From the cell containing the given text, extract its center point as (X, Y) coordinate. 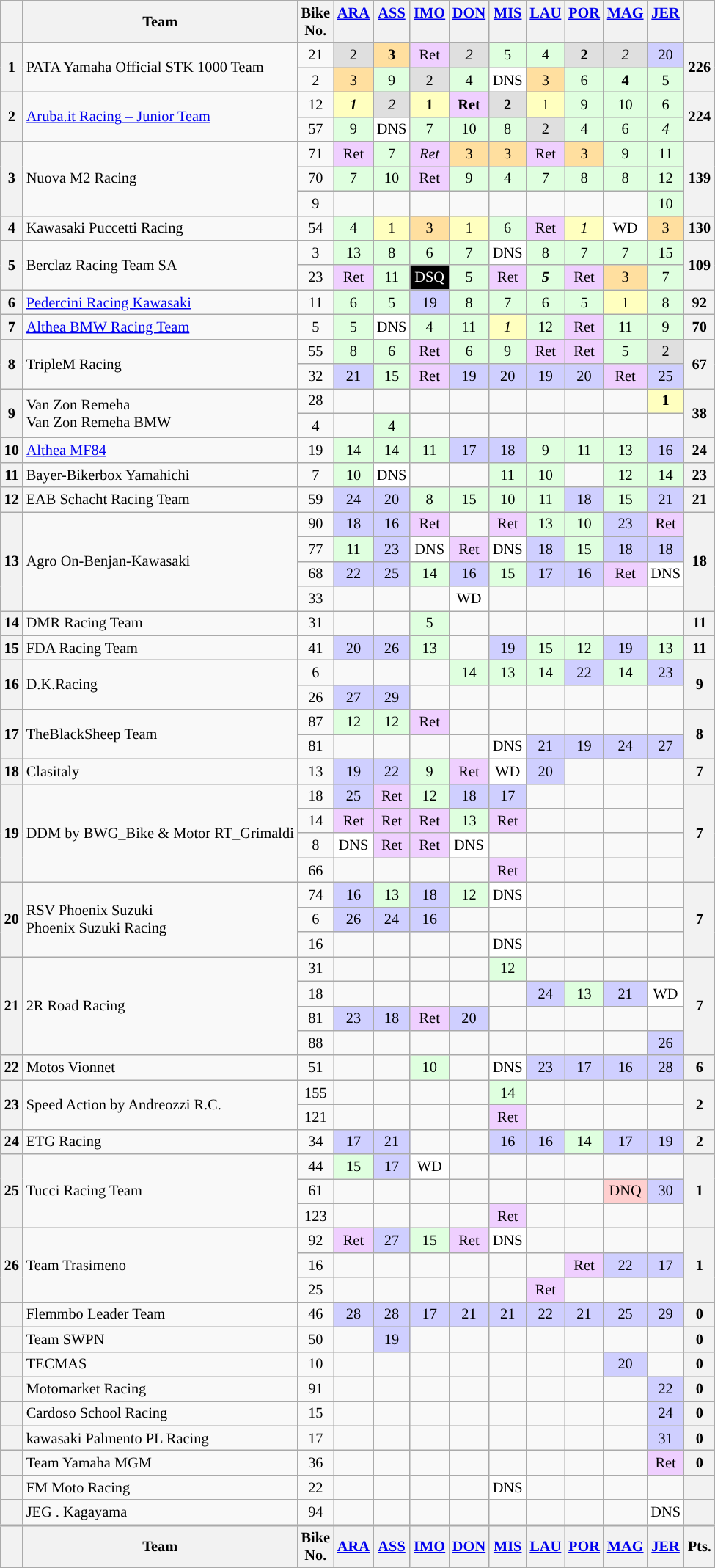
67 (700, 364)
Speed Action by Andreozzi R.C. (160, 1105)
55 (315, 351)
50 (315, 1339)
Aruba.it Racing – Junior Team (160, 116)
TheBlackSheep Team (160, 734)
77 (315, 549)
Bayer-Bikerbox Yamahichi (160, 475)
46 (315, 1314)
109 (700, 264)
Berclaz Racing Team SA (160, 264)
88 (315, 1043)
61 (315, 1191)
38 (700, 412)
Motos Vionnet (160, 1068)
123 (315, 1216)
Team Trasimeno (160, 1265)
87 (315, 722)
FM Moto Racing (160, 1487)
Motomarket Racing (160, 1388)
74 (315, 894)
155 (315, 1093)
68 (315, 574)
34 (315, 1142)
D.K.Racing (160, 684)
Van Zon Remeha Van Zon Remeha BMW (160, 412)
Team SWPN (160, 1339)
TECMAS (160, 1364)
Althea MF84 (160, 450)
Cardoso School Racing (160, 1413)
51 (315, 1068)
JEG . Kagayama (160, 1512)
139 (700, 179)
224 (700, 116)
EAB Schacht Racing Team (160, 500)
DDM by BWG_Bike & Motor RT_Grimaldi (160, 834)
TripleM Racing (160, 364)
121 (315, 1117)
ETG Racing (160, 1142)
DSQ (430, 277)
RSV Phoenix Suzuki Phoenix Suzuki Racing (160, 919)
66 (315, 870)
59 (315, 500)
Team Yamaha MGM (160, 1462)
DNQ (626, 1191)
Althea BMW Racing Team (160, 327)
DMR Racing Team (160, 623)
33 (315, 598)
Nuova M2 Racing (160, 179)
54 (315, 228)
FDA Racing Team (160, 648)
226 (700, 68)
130 (700, 228)
Pedercini Racing Kawasaki (160, 302)
94 (315, 1512)
Flemmbo Leader Team (160, 1314)
71 (315, 154)
32 (315, 376)
PATA Yamaha Official STK 1000 Team (160, 68)
30 (665, 1191)
36 (315, 1462)
57 (315, 129)
41 (315, 648)
90 (315, 524)
91 (315, 1388)
Pts. (700, 1546)
Agro On-Benjan-Kawasaki (160, 561)
kawasaki Palmento PL Racing (160, 1438)
44 (315, 1167)
Kawasaki Puccetti Racing (160, 228)
Tucci Racing Team (160, 1192)
2R Road Racing (160, 1005)
Clasitaly (160, 771)
